Detect which cell encompasses the target text, then output its [X, Y] center coordinate. 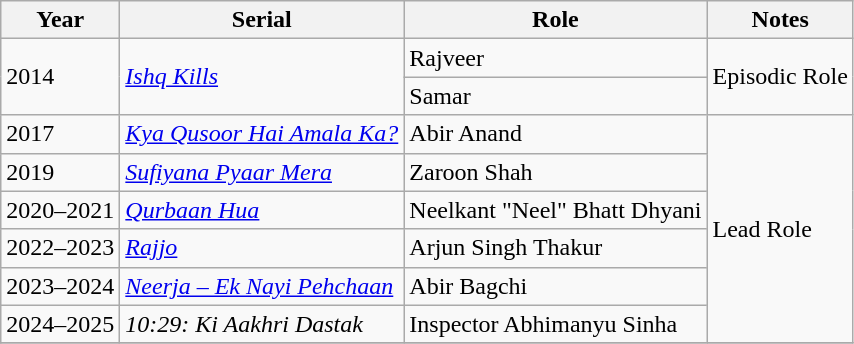
Abir Bagchi [556, 286]
2020–2021 [60, 210]
Samar [556, 96]
2014 [60, 77]
Serial [262, 20]
Rajjo [262, 248]
2024–2025 [60, 324]
Notes [780, 20]
Neelkant "Neel" Bhatt Dhyani [556, 210]
Neerja – Ek Nayi Pehchaan [262, 286]
Qurbaan Hua [262, 210]
Ishq Kills [262, 77]
10:29: Ki Aakhri Dastak [262, 324]
2017 [60, 134]
Kya Qusoor Hai Amala Ka? [262, 134]
Zaroon Shah [556, 172]
Role [556, 20]
Sufiyana Pyaar Mera [262, 172]
Year [60, 20]
Lead Role [780, 229]
2019 [60, 172]
Arjun Singh Thakur [556, 248]
2023–2024 [60, 286]
2022–2023 [60, 248]
Inspector Abhimanyu Sinha [556, 324]
Rajveer [556, 58]
Episodic Role [780, 77]
Abir Anand [556, 134]
